Return the [X, Y] coordinate for the center point of the cell that contains the specified text.  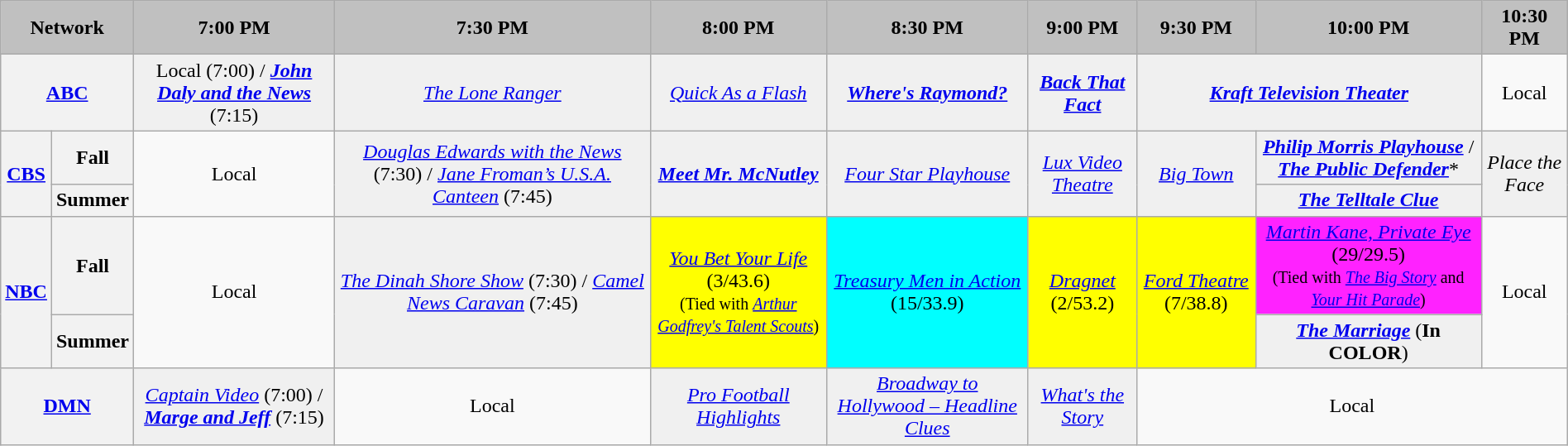
9:30 PM [1197, 28]
Big Town [1197, 174]
Kraft Television Theater [1310, 93]
Local (7:00) / John Daly and the News (7:15) [235, 93]
9:00 PM [1082, 28]
Broadway to Hollywood – Headline Clues [927, 406]
8:30 PM [927, 28]
Quick As a Flash [738, 93]
Douglas Edwards with the News (7:30) / Jane Froman’s U.S.A. Canteen (7:45) [493, 174]
ABC [68, 93]
Meet Mr. McNutley [738, 174]
You Bet Your Life (3/43.6)(Tied with Arthur Godfrey's Talent Scouts) [738, 292]
The Telltale Clue [1368, 200]
CBS [26, 174]
DMN [68, 406]
Back That Fact [1082, 93]
Treasury Men in Action (15/33.9) [927, 292]
Ford Theatre (7/38.8) [1197, 292]
The Marriage (In COLOR) [1368, 341]
7:30 PM [493, 28]
Network [68, 28]
NBC [26, 292]
Philip Morris Playhouse / The Public Defender* [1368, 157]
Pro Football Highlights [738, 406]
Dragnet (2/53.2) [1082, 292]
Captain Video (7:00) / Marge and Jeff (7:15) [235, 406]
Lux Video Theatre [1082, 174]
10:00 PM [1368, 28]
Martin Kane, Private Eye (29/29.5)(Tied with The Big Story and Your Hit Parade) [1368, 265]
The Lone Ranger [493, 93]
7:00 PM [235, 28]
8:00 PM [738, 28]
Four Star Playhouse [927, 174]
Where's Raymond? [927, 93]
10:30 PM [1524, 28]
The Dinah Shore Show (7:30) / Camel News Caravan (7:45) [493, 292]
What's the Story [1082, 406]
Place the Face [1524, 174]
